Extract the (X, Y) coordinate from the center of the cell holding the provided text.  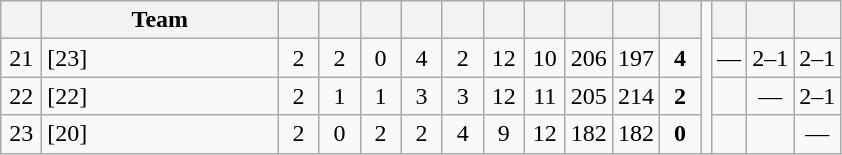
9 (504, 134)
197 (636, 58)
206 (588, 58)
[20] (160, 134)
205 (588, 96)
[22] (160, 96)
214 (636, 96)
[23] (160, 58)
11 (544, 96)
21 (22, 58)
10 (544, 58)
23 (22, 134)
22 (22, 96)
Team (160, 20)
